Find where the given text appears and provide that cell's center as [x, y] coordinate. 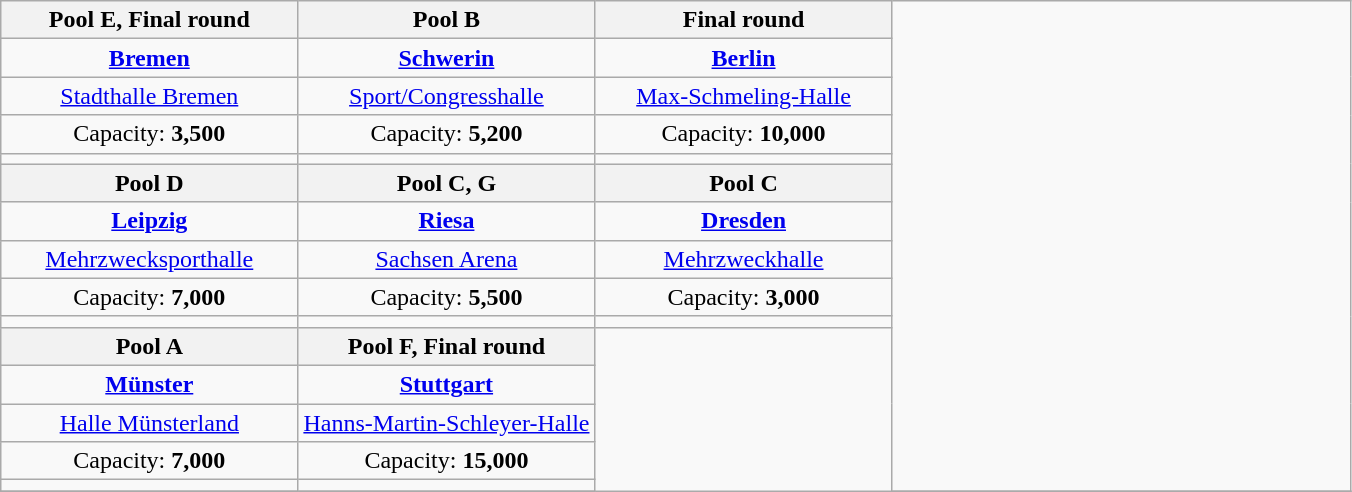
Berlin [744, 58]
Stadthalle Bremen [150, 96]
Sachsen Arena [446, 259]
Pool D [150, 183]
Hanns-Martin-Schleyer-Halle [446, 423]
Capacity: 15,000 [446, 461]
Capacity: 3,500 [150, 134]
Dresden [744, 221]
Riesa [446, 221]
Capacity: 10,000 [744, 134]
Pool E, Final round [150, 20]
Pool A [150, 346]
Mehrzwecksporthalle [150, 259]
Halle Münsterland [150, 423]
Stuttgart [446, 384]
Münster [150, 384]
Capacity: 3,000 [744, 297]
Pool C, G [446, 183]
Pool C [744, 183]
Capacity: 5,200 [446, 134]
Pool F, Final round [446, 346]
Max-Schmeling-Halle [744, 96]
Mehrzweckhalle [744, 259]
Capacity: 5,500 [446, 297]
Leipzig [150, 221]
Final round [744, 20]
Bremen [150, 58]
Schwerin [446, 58]
Sport/Congresshalle [446, 96]
Pool B [446, 20]
